Detect which cell encompasses the target text, then output its (x, y) center coordinate. 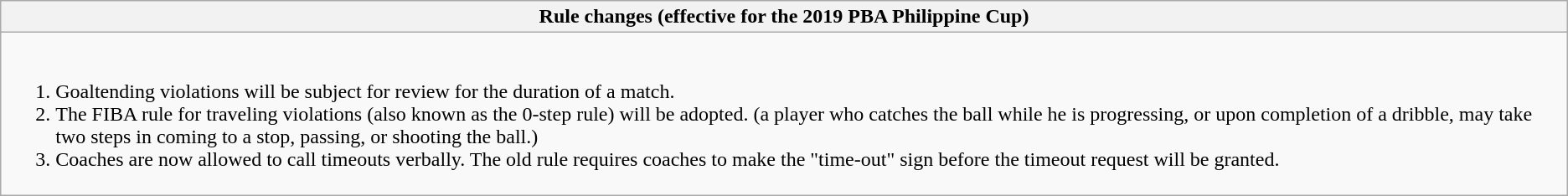
Rule changes (effective for the 2019 PBA Philippine Cup) (784, 17)
